Provide the (x, y) coordinate of the cell's center where the given text is located.  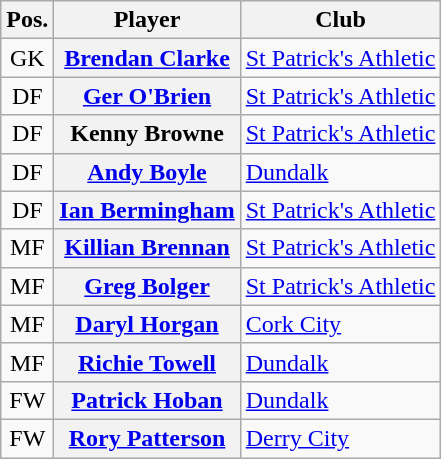
Cork City (340, 324)
Brendan Clarke (147, 58)
Andy Boyle (147, 172)
Ian Bermingham (147, 210)
Daryl Horgan (147, 324)
Patrick Hoban (147, 400)
Derry City (340, 438)
Kenny Browne (147, 134)
Club (340, 20)
Richie Towell (147, 362)
Killian Brennan (147, 248)
Player (147, 20)
Rory Patterson (147, 438)
Greg Bolger (147, 286)
GK (28, 58)
Ger O'Brien (147, 96)
Pos. (28, 20)
